Locate the cell with the specified text and output its [x, y] center coordinate. 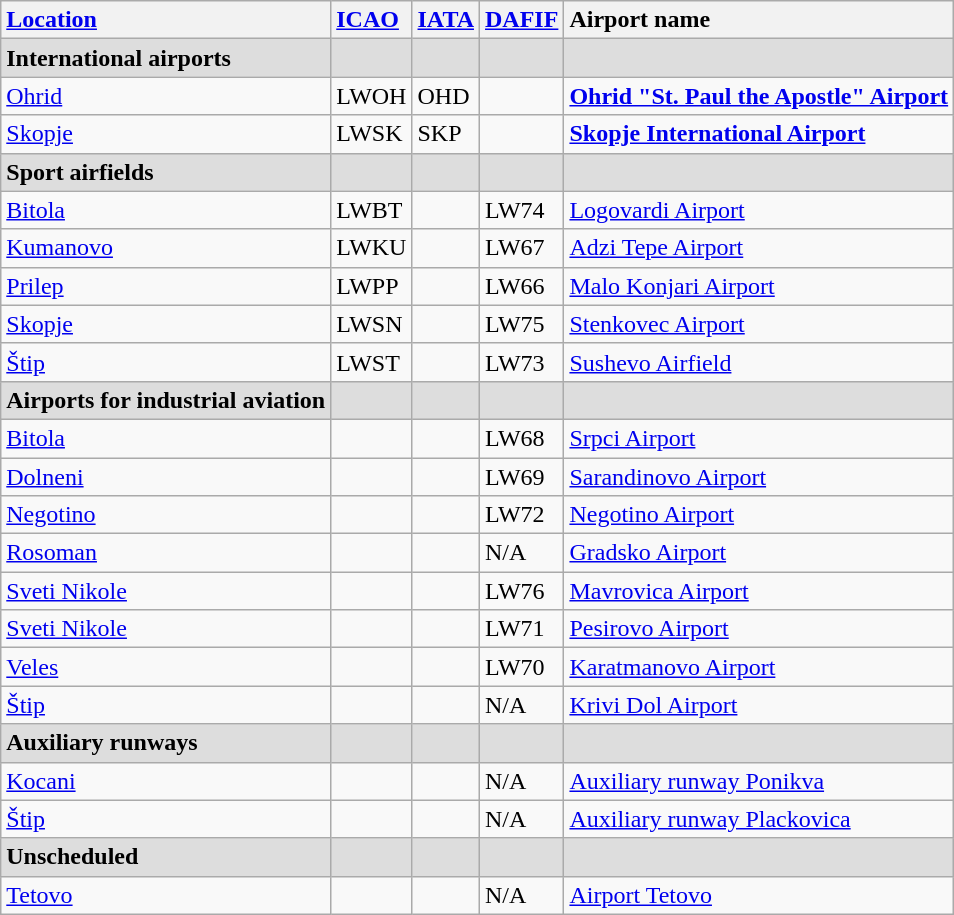
Srpci Airport [759, 438]
ICAO [372, 20]
LWPP [372, 286]
LWOH [372, 96]
DAFIF [522, 20]
SKP [446, 134]
LW74 [522, 210]
Adzi Tepe Airport [759, 248]
Pesirovo Airport [759, 629]
Auxiliary runway Ponikva [759, 781]
LW70 [522, 667]
Kocani [166, 781]
Krivi Dol Airport [759, 705]
Auxiliary runways [166, 743]
Sport airfields [166, 172]
LWKU [372, 248]
Unscheduled [166, 857]
International airports [166, 58]
LWBT [372, 210]
Airport Tetovo [759, 895]
LW76 [522, 591]
Veles [166, 667]
Auxiliary runway Plackovica [759, 819]
OHD [446, 96]
Dolneni [166, 477]
LW71 [522, 629]
Rosoman [166, 553]
Mavrovica Airport [759, 591]
LW67 [522, 248]
Skopje International Airport [759, 134]
Negotino [166, 515]
Airports for industrial aviation [166, 400]
Tetovo [166, 895]
Sarandinovo Airport [759, 477]
Kumanovo [166, 248]
LWSN [372, 324]
Ohrid "St. Paul the Apostle" Airport [759, 96]
LWSK [372, 134]
Gradsko Airport [759, 553]
Ohrid [166, 96]
Location [166, 20]
Airport name [759, 20]
LW68 [522, 438]
LWST [372, 362]
Logovardi Airport [759, 210]
Prilep [166, 286]
LW66 [522, 286]
LW75 [522, 324]
LW73 [522, 362]
Malo Konjari Airport [759, 286]
IATA [446, 20]
Stenkovec Airport [759, 324]
LW72 [522, 515]
Negotino Airport [759, 515]
Sushevo Airfield [759, 362]
LW69 [522, 477]
Karatmanovo Airport [759, 667]
